Provide the [X, Y] coordinate of the cell's center where the given text is located.  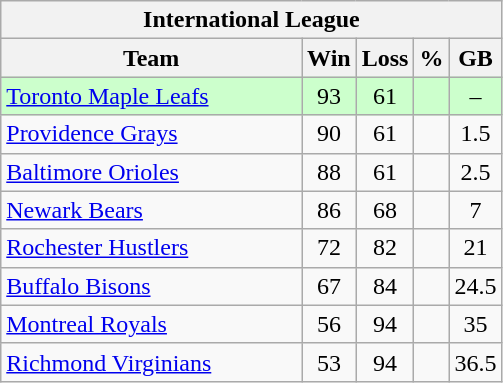
Loss [385, 58]
Buffalo Bisons [152, 286]
Montreal Royals [152, 324]
– [476, 96]
International League [252, 20]
36.5 [476, 362]
Rochester Hustlers [152, 248]
84 [385, 286]
93 [330, 96]
Baltimore Orioles [152, 172]
82 [385, 248]
24.5 [476, 286]
56 [330, 324]
53 [330, 362]
Toronto Maple Leafs [152, 96]
% [432, 58]
90 [330, 134]
GB [476, 58]
Team [152, 58]
35 [476, 324]
7 [476, 210]
86 [330, 210]
Win [330, 58]
Providence Grays [152, 134]
21 [476, 248]
72 [330, 248]
88 [330, 172]
2.5 [476, 172]
Richmond Virginians [152, 362]
Newark Bears [152, 210]
67 [330, 286]
68 [385, 210]
1.5 [476, 134]
